For the text-containing cell, return its midpoint in (x, y) coordinate format. 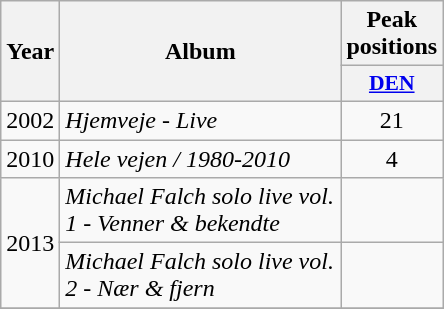
2010 (30, 159)
Michael Falch solo live vol. 1 - Venner & bekendte (200, 210)
Year (30, 52)
Hele vejen / 1980-2010 (200, 159)
DEN (392, 84)
4 (392, 159)
2013 (30, 243)
21 (392, 120)
Michael Falch solo live vol. 2 - Nær & fjern (200, 276)
Hjemveje - Live (200, 120)
Album (200, 52)
2002 (30, 120)
Peak positions (392, 34)
